Identify which cell holds the provided text, then report its (x, y) central coordinate. 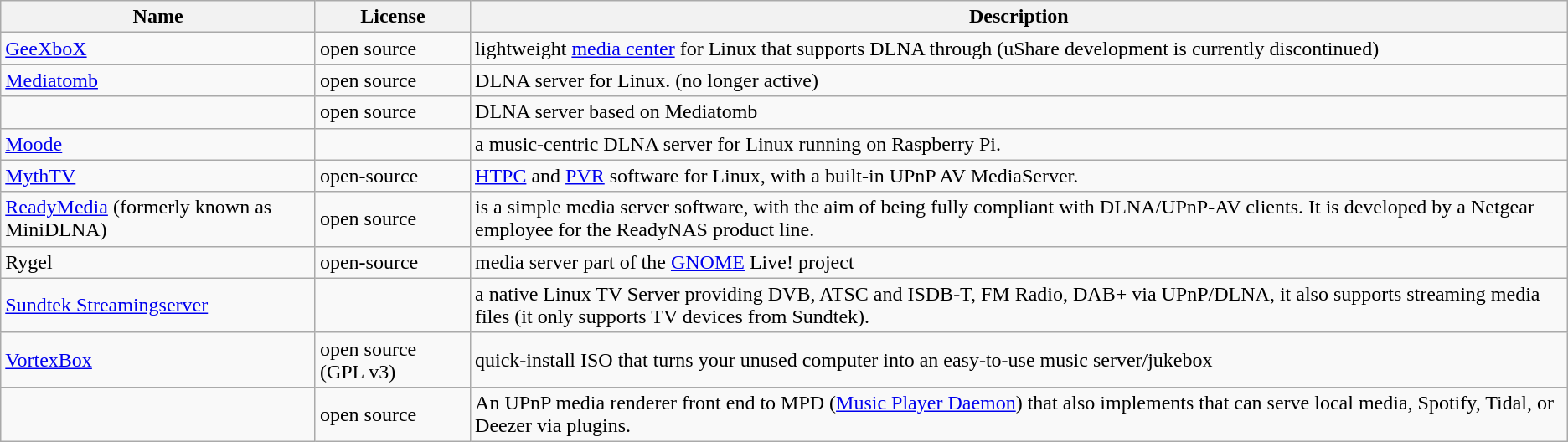
a music-centric DLNA server for Linux running on Raspberry Pi. (1019, 144)
GeeXboX (158, 49)
media server part of the GNOME Live! project (1019, 262)
Moode (158, 144)
ReadyMedia (formerly known as MiniDLNA) (158, 219)
Description (1019, 17)
Rygel (158, 262)
quick-install ISO that turns your unused computer into an easy-to-use music server/jukebox (1019, 360)
DLNA server for Linux. (no longer active) (1019, 80)
Sundtek Streamingserver (158, 305)
MythTV (158, 176)
Mediatomb (158, 80)
An UPnP media renderer front end to MPD (Music Player Daemon) that also implements that can serve local media, Spotify, Tidal, or Deezer via plugins. (1019, 414)
Name (158, 17)
VortexBox (158, 360)
HTPC and PVR software for Linux, with a built-in UPnP AV MediaServer. (1019, 176)
License (392, 17)
open source (GPL v3) (392, 360)
lightweight media center for Linux that supports DLNA through (uShare development is currently discontinued) (1019, 49)
DLNA server based on Mediatomb (1019, 112)
